Identify which cell holds the provided text, then report its [x, y] central coordinate. 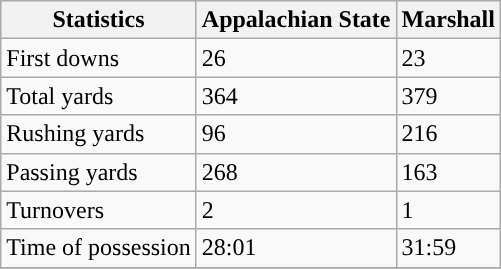
Marshall [448, 20]
Passing yards [99, 172]
2 [296, 210]
Statistics [99, 20]
96 [296, 134]
First downs [99, 58]
Rushing yards [99, 134]
Time of possession [99, 248]
23 [448, 58]
364 [296, 96]
26 [296, 58]
28:01 [296, 248]
163 [448, 172]
268 [296, 172]
379 [448, 96]
Total yards [99, 96]
31:59 [448, 248]
Appalachian State [296, 20]
Turnovers [99, 210]
1 [448, 210]
216 [448, 134]
